Capture the cell that displays the provided text and extract its (x, y) central coordinate. 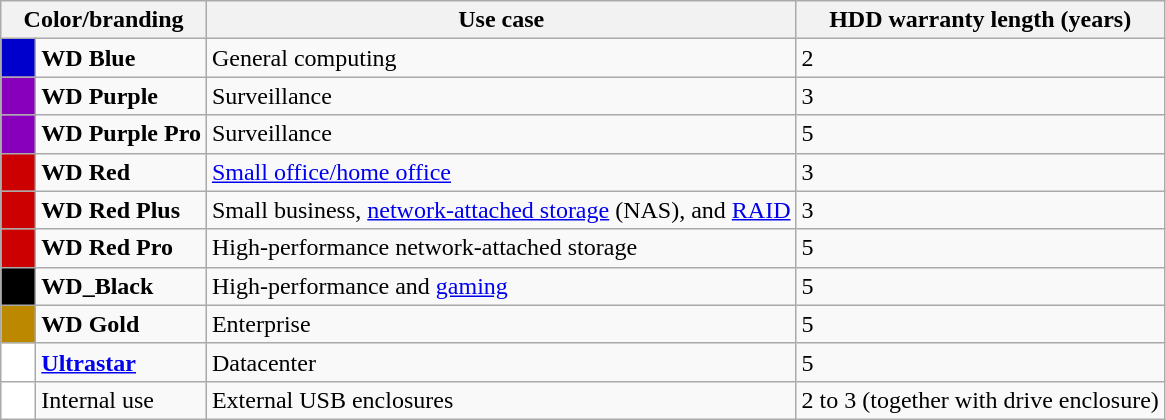
Internal use (122, 400)
Color/branding (104, 20)
General computing (501, 58)
Ultrastar (122, 362)
2 (980, 58)
Datacenter (501, 362)
Enterprise (501, 324)
WD Purple (122, 96)
WD Red (122, 172)
WD Blue (122, 58)
Small office/home office (501, 172)
WD Red Pro (122, 248)
WD Red Plus (122, 210)
Use case (501, 20)
2 to 3 (together with drive enclosure) (980, 400)
External USB enclosures (501, 400)
WD Gold (122, 324)
Small business, network-attached storage (NAS), and RAID (501, 210)
WD Purple Pro (122, 134)
WD_Black (122, 286)
High-performance network-attached storage (501, 248)
HDD warranty length (years) (980, 20)
High-performance and gaming (501, 286)
